Provide the (X, Y) coordinate of the cell's center where the given text is located.  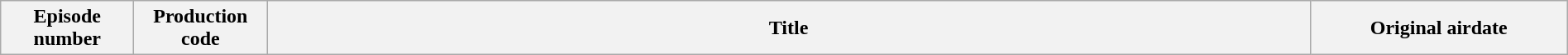
Title (789, 28)
Episode number (68, 28)
Production code (200, 28)
Original airdate (1439, 28)
